Find where the given text appears and provide that cell's center as [x, y] coordinate. 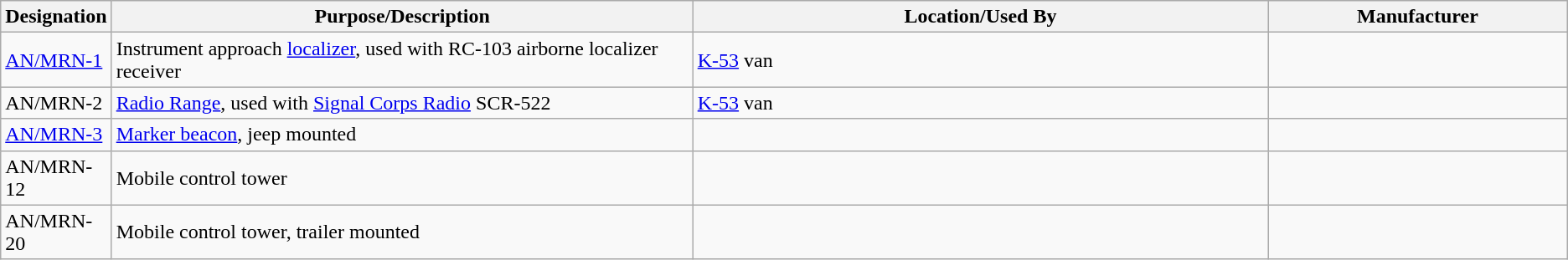
Purpose/Description [402, 17]
AN/MRN-12 [56, 177]
Manufacturer [1418, 17]
AN/MRN-1 [56, 60]
AN/MRN-3 [56, 135]
Location/Used By [980, 17]
AN/MRN-20 [56, 232]
Mobile control tower [402, 177]
Radio Range, used with Signal Corps Radio SCR-522 [402, 103]
AN/MRN-2 [56, 103]
Marker beacon, jeep mounted [402, 135]
Designation [56, 17]
Mobile control tower, trailer mounted [402, 232]
Instrument approach localizer, used with RC-103 airborne localizer receiver [402, 60]
